Extract the (x, y) coordinate from the center of the cell holding the provided text.  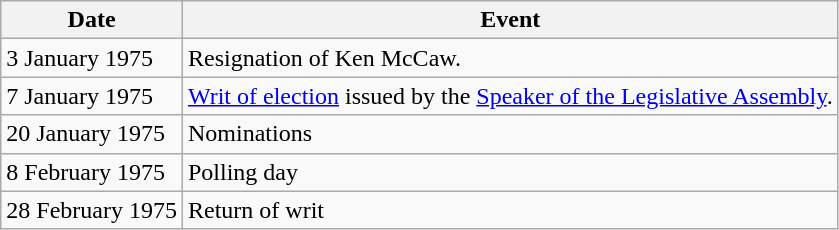
28 February 1975 (92, 210)
7 January 1975 (92, 96)
8 February 1975 (92, 172)
Date (92, 20)
Resignation of Ken McCaw. (510, 58)
Writ of election issued by the Speaker of the Legislative Assembly. (510, 96)
Nominations (510, 134)
Polling day (510, 172)
Event (510, 20)
Return of writ (510, 210)
3 January 1975 (92, 58)
20 January 1975 (92, 134)
